Locate the cell with the specified text and output its (x, y) center coordinate. 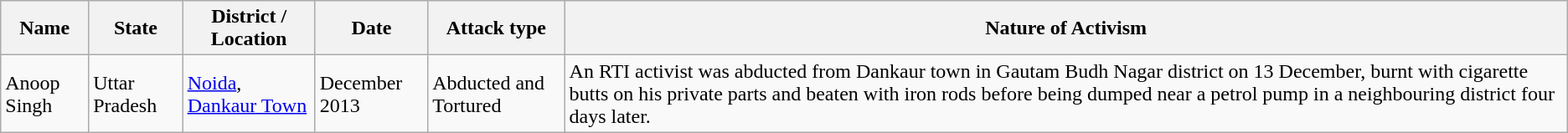
Anoop Singh (45, 94)
Name (45, 28)
Abducted and Tortured (496, 94)
Noida, Dankaur Town (249, 94)
December 2013 (371, 94)
Date (371, 28)
Nature of Activism (1065, 28)
Uttar Pradesh (136, 94)
Attack type (496, 28)
District / Location (249, 28)
State (136, 28)
